Provide the [X, Y] coordinate of the cell's center where the given text is located.  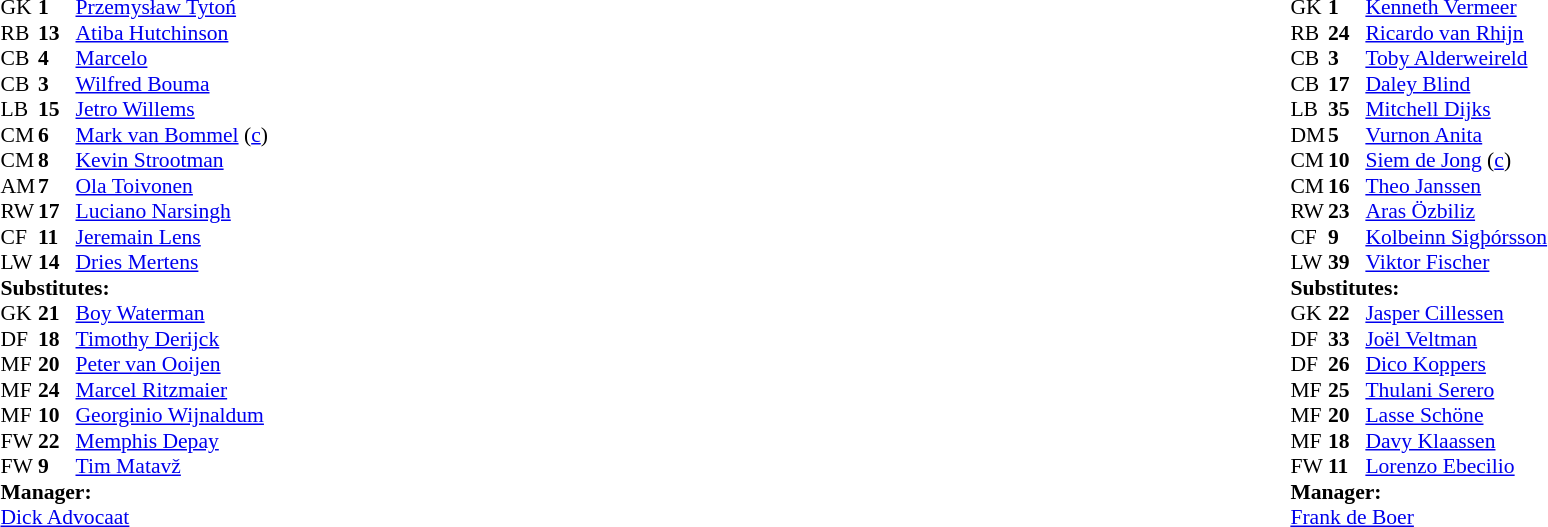
Siem de Jong (c) [1456, 161]
Lorenzo Ebecilio [1456, 467]
14 [57, 263]
Memphis Depay [172, 441]
6 [57, 135]
35 [1347, 109]
Dico Koppers [1456, 365]
5 [1347, 135]
26 [1347, 365]
Boy Waterman [172, 313]
Ola Toivonen [172, 186]
Daley Blind [1456, 84]
DM [1309, 135]
Ricardo van Rhijn [1456, 33]
23 [1347, 211]
Theo Janssen [1456, 186]
Jetro Willems [172, 109]
Thulani Serero [1456, 390]
Dries Mertens [172, 263]
21 [57, 313]
Kolbeinn Sigþórsson [1456, 237]
15 [57, 109]
8 [57, 161]
16 [1347, 186]
4 [57, 59]
Timothy Derijck [172, 339]
Vurnon Anita [1456, 135]
Tim Matavž [172, 467]
33 [1347, 339]
Kevin Strootman [172, 161]
Mark van Bommel (c) [172, 135]
Wilfred Bouma [172, 84]
Georginio Wijnaldum [172, 415]
Jeremain Lens [172, 237]
Luciano Narsingh [172, 211]
Marcelo [172, 59]
Joël Veltman [1456, 339]
Jasper Cillessen [1456, 313]
Peter van Ooijen [172, 365]
Aras Özbiliz [1456, 211]
Atiba Hutchinson [172, 33]
7 [57, 186]
Toby Alderweireld [1456, 59]
39 [1347, 263]
AM [19, 186]
Lasse Schöne [1456, 415]
25 [1347, 390]
Davy Klaassen [1456, 441]
Viktor Fischer [1456, 263]
Mitchell Dijks [1456, 109]
Marcel Ritzmaier [172, 390]
13 [57, 33]
